Identify which cell holds the provided text, then report its [X, Y] central coordinate. 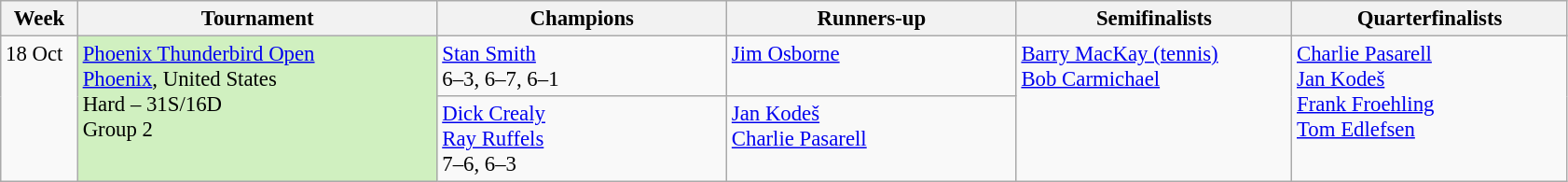
Dick Crealy Ray Ruffels 7–6, 6–3 [582, 139]
Charlie Pasarell Jan Kodeš Frank Froehling Tom Edlefsen [1430, 109]
Phoenix Thunderbird Open Phoenix, United States Hard – 31S/16D Group 2 [257, 109]
Jan Kodeš Charlie Pasarell [873, 139]
Tournament [257, 19]
Week [39, 19]
Runners-up [873, 19]
Champions [582, 19]
Barry MacKay (tennis) Bob Carmichael [1154, 109]
18 Oct [39, 109]
Quarterfinalists [1430, 19]
Stan Smith 6–3, 6–7, 6–1 [582, 67]
Jim Osborne [873, 67]
Semifinalists [1154, 19]
